For the text-containing cell, return its midpoint in (X, Y) coordinate format. 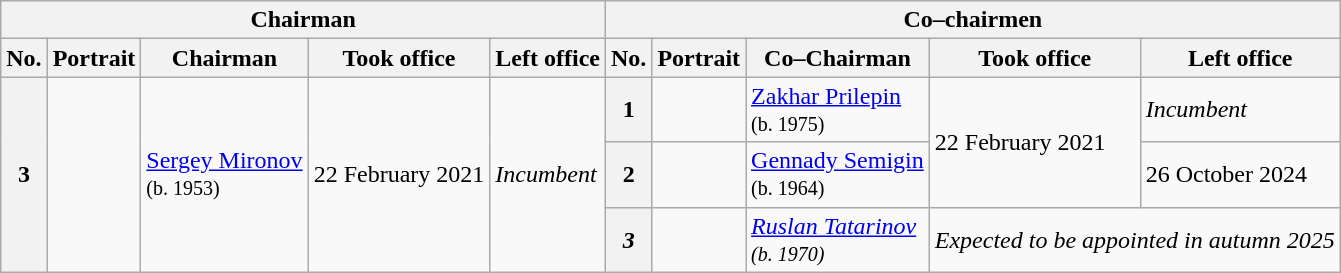
Gennady Semigin(b. 1964) (838, 174)
1 (628, 110)
Co–Chairman (838, 58)
Zakhar Prilepin(b. 1975) (838, 110)
Co–chairmen (972, 20)
Ruslan Tatarinov(b. 1970) (838, 240)
Expected to be appointed in autumn 2025 (1134, 240)
Sergey Mironov(b. 1953) (224, 174)
2 (628, 174)
26 October 2024 (1240, 174)
